Output the [x, y] coordinate of the center of the cell containing the given text.  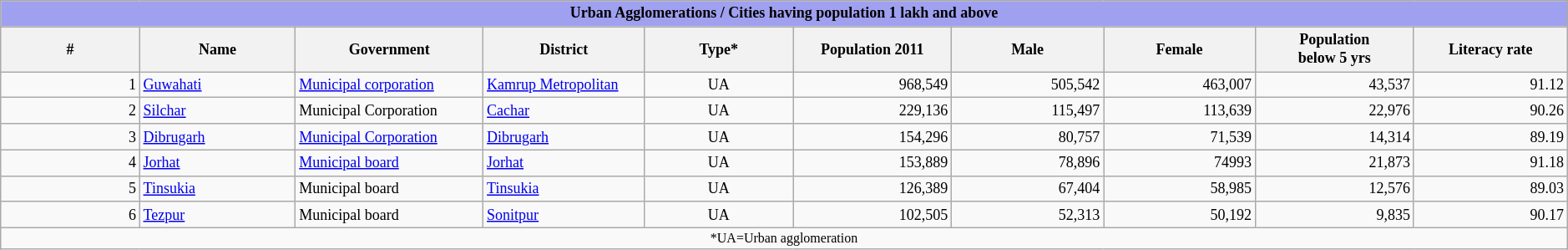
67,404 [1028, 189]
102,505 [873, 214]
22,976 [1334, 110]
4 [70, 162]
52,313 [1028, 214]
5 [70, 189]
Guwahati [217, 85]
126,389 [873, 189]
90.26 [1490, 110]
Female [1180, 49]
80,757 [1028, 137]
1 [70, 85]
91.12 [1490, 85]
Government [389, 49]
Kamrup Metropolitan [564, 85]
43,537 [1334, 85]
Sonitpur [564, 214]
58,985 [1180, 189]
968,549 [873, 85]
71,539 [1180, 137]
154,296 [873, 137]
50,192 [1180, 214]
2 [70, 110]
113,639 [1180, 110]
89.03 [1490, 189]
153,889 [873, 162]
Name [217, 49]
14,314 [1334, 137]
6 [70, 214]
89.19 [1490, 137]
Literacy rate [1490, 49]
Silchar [217, 110]
# [70, 49]
Population 2011 [873, 49]
90.17 [1490, 214]
229,136 [873, 110]
Population below 5 yrs [1334, 49]
21,873 [1334, 162]
District [564, 49]
Type* [719, 49]
505,542 [1028, 85]
9,835 [1334, 214]
Cachar [564, 110]
115,497 [1028, 110]
91.18 [1490, 162]
Tezpur [217, 214]
74993 [1180, 162]
Urban Agglomerations / Cities having population 1 lakh and above [784, 13]
3 [70, 137]
78,896 [1028, 162]
463,007 [1180, 85]
Municipal corporation [389, 85]
12,576 [1334, 189]
Male [1028, 49]
*UA=Urban agglomeration [784, 238]
